Return (x, y) of the center of cell containing provided text 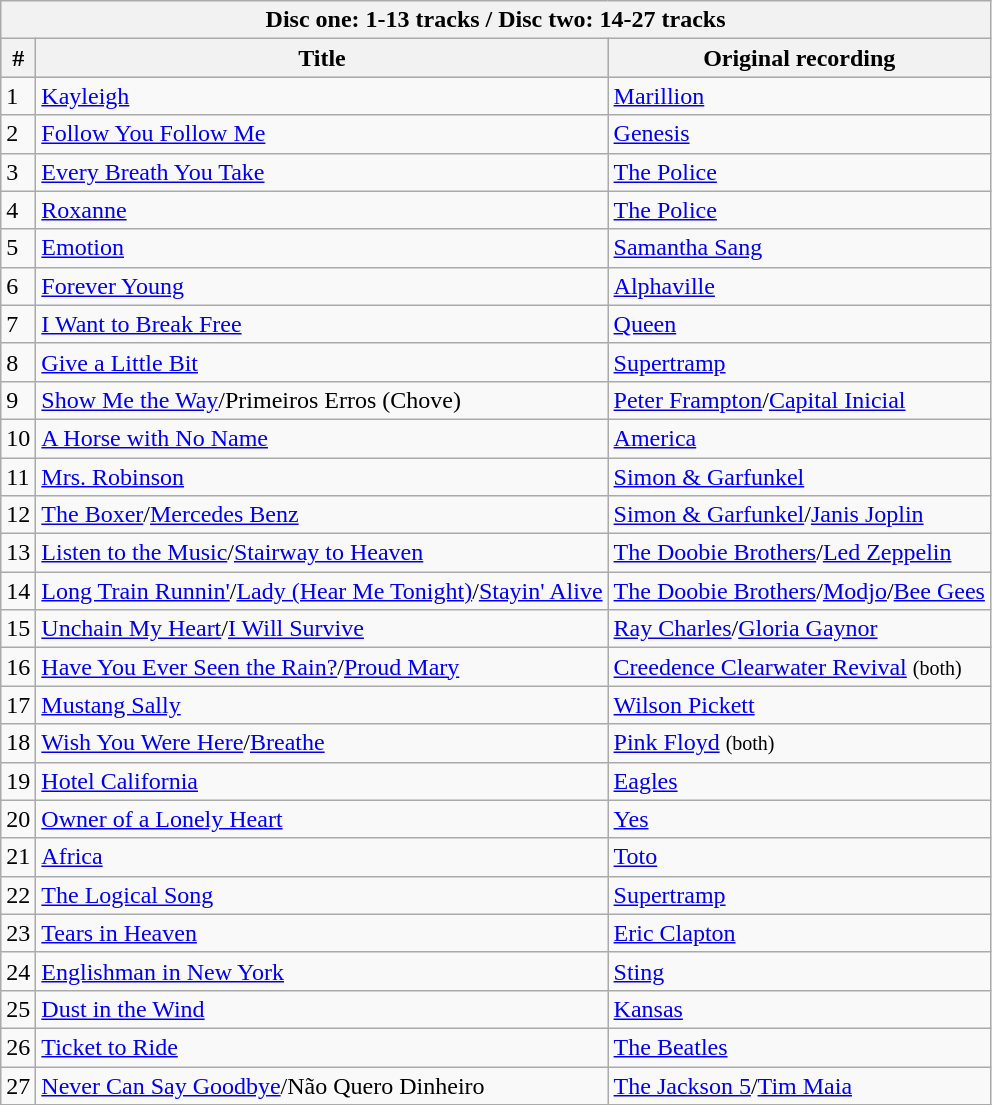
Alphaville (799, 286)
14 (18, 591)
9 (18, 400)
Peter Frampton/Capital Inicial (799, 400)
8 (18, 362)
Africa (322, 857)
24 (18, 971)
Unchain My Heart/I Will Survive (322, 629)
16 (18, 667)
26 (18, 1047)
The Beatles (799, 1047)
10 (18, 438)
Wilson Pickett (799, 705)
Kansas (799, 1009)
The Boxer/Mercedes Benz (322, 515)
I Want to Break Free (322, 324)
A Horse with No Name (322, 438)
Emotion (322, 248)
12 (18, 515)
Wish You Were Here/Breathe (322, 743)
The Doobie Brothers/Led Zeppelin (799, 553)
22 (18, 895)
Simon & Garfunkel (799, 477)
Roxanne (322, 210)
# (18, 58)
Mrs. Robinson (322, 477)
Samantha Sang (799, 248)
Dust in the Wind (322, 1009)
11 (18, 477)
21 (18, 857)
Show Me the Way/Primeiros Erros (Chove) (322, 400)
Englishman in New York (322, 971)
Marillion (799, 96)
Queen (799, 324)
Tears in Heaven (322, 933)
Disc one: 1-13 tracks / Disc two: 14-27 tracks (496, 20)
Toto (799, 857)
23 (18, 933)
Follow You Follow Me (322, 134)
Eagles (799, 781)
Mustang Sally (322, 705)
25 (18, 1009)
1 (18, 96)
Pink Floyd (both) (799, 743)
Never Can Say Goodbye/Não Quero Dinheiro (322, 1085)
Sting (799, 971)
Listen to the Music/Stairway to Heaven (322, 553)
27 (18, 1085)
5 (18, 248)
2 (18, 134)
Yes (799, 819)
Every Breath You Take (322, 172)
Kayleigh (322, 96)
Have You Ever Seen the Rain?/Proud Mary (322, 667)
The Logical Song (322, 895)
3 (18, 172)
Simon & Garfunkel/Janis Joplin (799, 515)
The Jackson 5/Tim Maia (799, 1085)
19 (18, 781)
The Doobie Brothers/Modjo/Bee Gees (799, 591)
4 (18, 210)
America (799, 438)
7 (18, 324)
Hotel California (322, 781)
18 (18, 743)
Long Train Runnin'/Lady (Hear Me Tonight)/Stayin' Alive (322, 591)
17 (18, 705)
15 (18, 629)
Original recording (799, 58)
Eric Clapton (799, 933)
Genesis (799, 134)
Creedence Clearwater Revival (both) (799, 667)
Give a Little Bit (322, 362)
Owner of a Lonely Heart (322, 819)
13 (18, 553)
Forever Young (322, 286)
Title (322, 58)
Ticket to Ride (322, 1047)
6 (18, 286)
Ray Charles/Gloria Gaynor (799, 629)
20 (18, 819)
